Capture the cell that displays the provided text and extract its [X, Y] central coordinate. 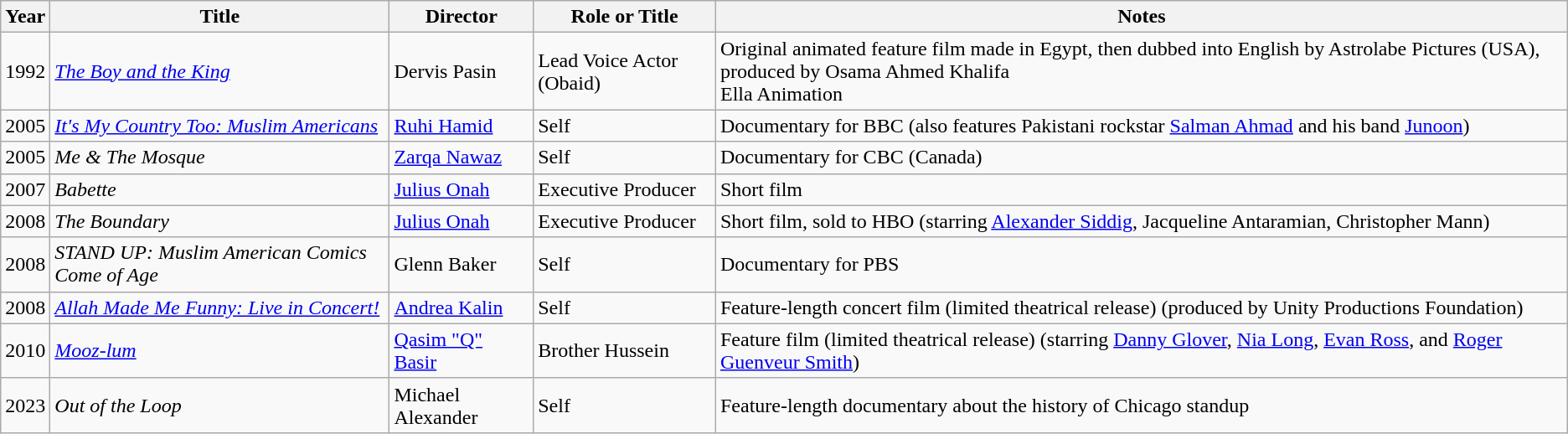
Me & The Mosque [219, 158]
Allah Made Me Funny: Live in Concert! [219, 307]
Dervis Pasin [462, 71]
Year [25, 17]
Michael Alexander [462, 406]
Director [462, 17]
Documentary for CBC (Canada) [1141, 158]
Lead Voice Actor (Obaid) [625, 71]
Documentary for BBC (also features Pakistani rockstar Salman Ahmad and his band Junoon) [1141, 126]
Original animated feature film made in Egypt, then dubbed into English by Astrolabe Pictures (USA), produced by Osama Ahmed KhalifaElla Animation [1141, 71]
STAND UP: Muslim American Comics Come of Age [219, 265]
Babette [219, 189]
2010 [25, 350]
Glenn Baker [462, 265]
Brother Hussein [625, 350]
Short film [1141, 189]
Andrea Kalin [462, 307]
Mooz-lum [219, 350]
Feature-length documentary about the history of Chicago standup [1141, 406]
Short film, sold to HBO (starring Alexander Siddig, Jacqueline Antaramian, Christopher Mann) [1141, 221]
Documentary for PBS [1141, 265]
It's My Country Too: Muslim Americans [219, 126]
The Boundary [219, 221]
Notes [1141, 17]
Out of the Loop [219, 406]
Feature film (limited theatrical release) (starring Danny Glover, Nia Long, Evan Ross, and Roger Guenveur Smith) [1141, 350]
Role or Title [625, 17]
Zarqa Nawaz [462, 158]
Qasim "Q" Basir [462, 350]
Feature-length concert film (limited theatrical release) (produced by Unity Productions Foundation) [1141, 307]
Ruhi Hamid [462, 126]
2007 [25, 189]
Title [219, 17]
The Boy and the King [219, 71]
1992 [25, 71]
2023 [25, 406]
